Search for the cell housing the specified text and yield its [x, y] center coordinate. 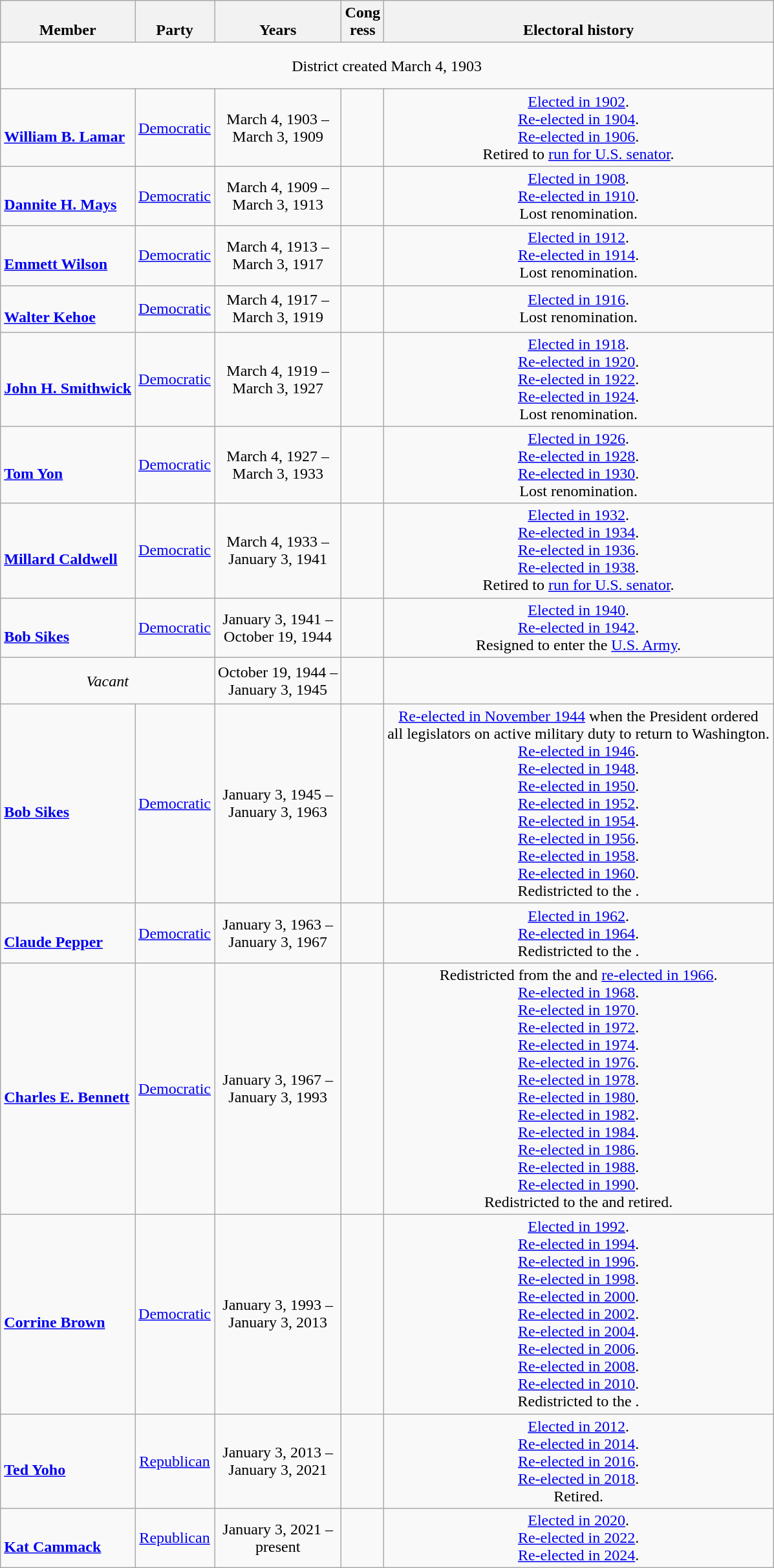
William B. Lamar [68, 128]
Elected in 1912.Re-elected in 1914.Lost renomination. [579, 256]
Millard Caldwell [68, 550]
Walter Kehoe [68, 309]
Party [175, 22]
January 3, 1967 –January 3, 1993 [278, 1088]
Electoral history [579, 22]
Ted Yoho [68, 1461]
Dannite H. Mays [68, 196]
Kat Cammack [68, 1538]
March 4, 1903 –March 3, 1909 [278, 128]
Member [68, 22]
Elected in 1940.Re-elected in 1942.Resigned to enter the U.S. Army. [579, 627]
Elected in 2012.Re-elected in 2014.Re-elected in 2016.Re-elected in 2018.Retired. [579, 1461]
Elected in 1918.Re-elected in 1920.Re-elected in 1922.Re-elected in 1924.Lost renomination. [579, 379]
Years [278, 22]
Elected in 1916.Lost renomination. [579, 309]
Claude Pepper [68, 933]
March 4, 1933 –January 3, 1941 [278, 550]
Elected in 1932.Re-elected in 1934.Re-elected in 1936.Re-elected in 1938.Retired to run for U.S. senator. [579, 550]
March 4, 1919 –March 3, 1927 [278, 379]
Tom Yon [68, 464]
Elected in 1902.Re-elected in 1904.Re-elected in 1906.Retired to run for U.S. senator. [579, 128]
Elected in 1908.Re-elected in 1910.Lost renomination. [579, 196]
John H. Smithwick [68, 379]
October 19, 1944 –January 3, 1945 [278, 681]
March 4, 1913 –March 3, 1917 [278, 256]
January 3, 1945 –January 3, 1963 [278, 803]
January 3, 1941 –October 19, 1944 [278, 627]
Vacant [107, 681]
Emmett Wilson [68, 256]
Elected in 2020.Re-elected in 2022.Re-elected in 2024. [579, 1538]
January 3, 1993 –January 3, 2013 [278, 1314]
March 4, 1917 –March 3, 1919 [278, 309]
January 3, 1963 –January 3, 1967 [278, 933]
Elected in 1926.Re-elected in 1928.Re-elected in 1930.Lost renomination. [579, 464]
January 3, 2021 –present [278, 1538]
Congress [363, 22]
Elected in 1962.Re-elected in 1964.Redistricted to the . [579, 933]
January 3, 2013 –January 3, 2021 [278, 1461]
Charles E. Bennett [68, 1088]
District created March 4, 1903 [387, 66]
Corrine Brown [68, 1314]
March 4, 1927 –March 3, 1933 [278, 464]
March 4, 1909 –March 3, 1913 [278, 196]
